Detect which cell encompasses the target text, then output its [X, Y] center coordinate. 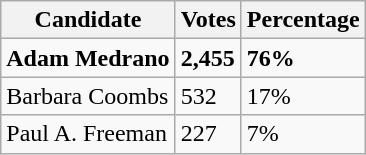
Percentage [303, 20]
2,455 [208, 58]
Barbara Coombs [88, 96]
Paul A. Freeman [88, 134]
Votes [208, 20]
227 [208, 134]
Candidate [88, 20]
Adam Medrano [88, 58]
17% [303, 96]
532 [208, 96]
76% [303, 58]
7% [303, 134]
